Identify which cell holds the provided text, then report its [X, Y] central coordinate. 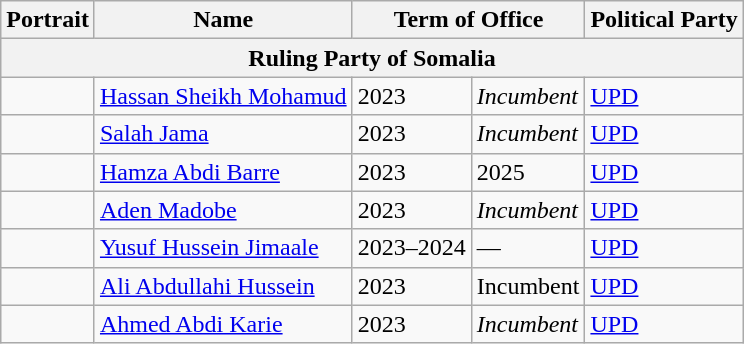
Term of Office [468, 20]
Yusuf Hussein Jimaale [223, 248]
— [528, 248]
Portrait [48, 20]
Ali Abdullahi Hussein [223, 286]
Aden Madobe [223, 210]
Ahmed Abdi Karie [223, 324]
Political Party [664, 20]
Salah Jama [223, 134]
Ruling Party of Somalia [372, 58]
2025 [528, 172]
Name [223, 20]
Hassan Sheikh Mohamud [223, 96]
Hamza Abdi Barre [223, 172]
2023–2024 [412, 248]
